Capture the cell that displays the provided text and extract its [X, Y] central coordinate. 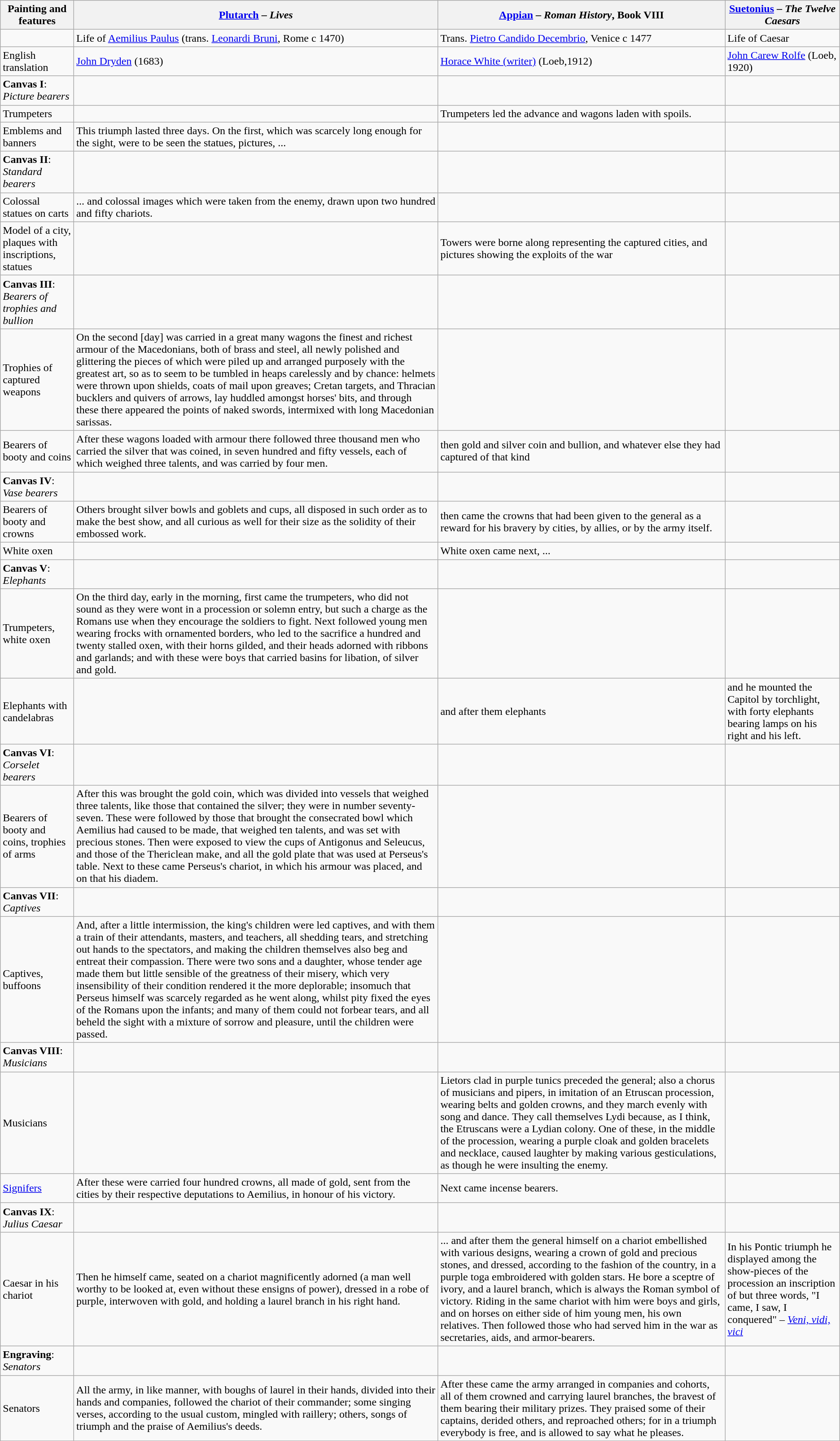
Canvas IV: Vase bearers [37, 486]
Canvas I: Picture bearers [37, 91]
Trumpeters, white oxen [37, 634]
Trumpeters led the advance and wagons laden with spoils. [582, 114]
This triumph lasted three days. On the first, which was scarcely long enough for the sight, were to be seen the statues, pictures, ... [256, 136]
Model of a city, plaques with inscriptions, statues [37, 249]
Bearers of booty and coins, trophies of arms [37, 837]
Trans. Pietro Candido Decembrio, Venice c 1477 [582, 38]
Next came incense bearers. [582, 1188]
Life of Caesar [783, 38]
Bearers of booty and crowns [37, 522]
Plutarch – Lives [256, 15]
Canvas IX: Julius Caesar [37, 1217]
Elephants with candelabras [37, 711]
English translation [37, 61]
Caesar in his chariot [37, 1289]
Emblems and banners [37, 136]
John Carew Rolfe (Loeb, 1920) [783, 61]
and after them elephants [582, 711]
White oxen came next, ... [582, 551]
Canvas V: Elephants [37, 574]
Canvas VI: Corselet bearers [37, 765]
Senators [37, 1408]
then came the crowns that had been given to the general as a reward for his bravery by cities, by allies, or by the army itself. [582, 522]
Painting and features [37, 15]
Towers were borne along representing the captured cities, and pictures showing the exploits of the war [582, 249]
Canvas VIII: Musicians [37, 1057]
Canvas II: Standard bearers [37, 172]
Canvas III: Bearers of trophies and bullion [37, 302]
Appian – Roman History, Book VIII [582, 15]
Life of Aemilius Paulus (trans. Leonardi Bruni, Rome c 1470) [256, 38]
Bearers of booty and coins [37, 451]
Engraving: Senators [37, 1361]
... and colossal images which were taken from the enemy, drawn upon two hundred and fifty chariots. [256, 207]
and he mounted the Capitol by torchlight, with forty elephants bearing lamps on his right and his left. [783, 711]
John Dryden (1683) [256, 61]
Captives, buffoons [37, 979]
Signifers [37, 1188]
Colossal statues on carts [37, 207]
Suetonius – The Twelve Caesars [783, 15]
Trophies of captured weapons [37, 380]
Horace White (writer) (Loeb,1912) [582, 61]
Canvas VII: Captives [37, 902]
White oxen [37, 551]
Trumpeters [37, 114]
Musicians [37, 1123]
then gold and silver coin and bullion, and whatever else they had captured of that kind [582, 451]
